Return [X, Y] of the center of cell containing provided text 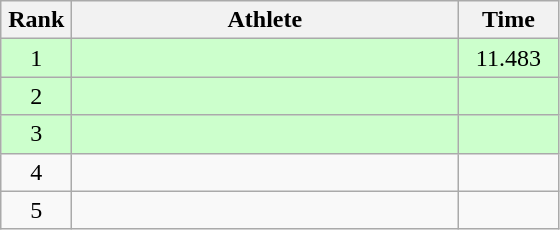
Athlete [265, 20]
3 [36, 134]
1 [36, 58]
5 [36, 210]
2 [36, 96]
4 [36, 172]
Time [508, 20]
11.483 [508, 58]
Rank [36, 20]
